Identify which cell holds the provided text, then report its (x, y) central coordinate. 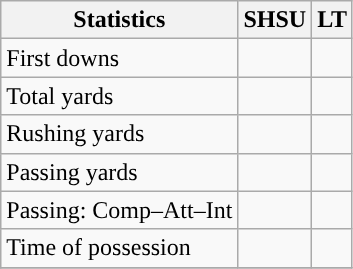
SHSU (275, 20)
Total yards (120, 96)
LT (332, 20)
Passing yards (120, 172)
Time of possession (120, 248)
First downs (120, 58)
Passing: Comp–Att–Int (120, 210)
Statistics (120, 20)
Rushing yards (120, 134)
